Capture the cell that displays the provided text and extract its (X, Y) central coordinate. 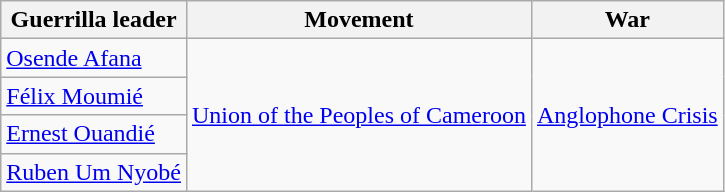
Ernest Ouandié (94, 134)
Anglophone Crisis (627, 115)
Ruben Um Nyobé (94, 172)
Movement (358, 20)
Félix Moumié (94, 96)
Guerrilla leader (94, 20)
Union of the Peoples of Cameroon (358, 115)
War (627, 20)
Osende Afana (94, 58)
